From the cell containing the given text, extract its center point as (x, y) coordinate. 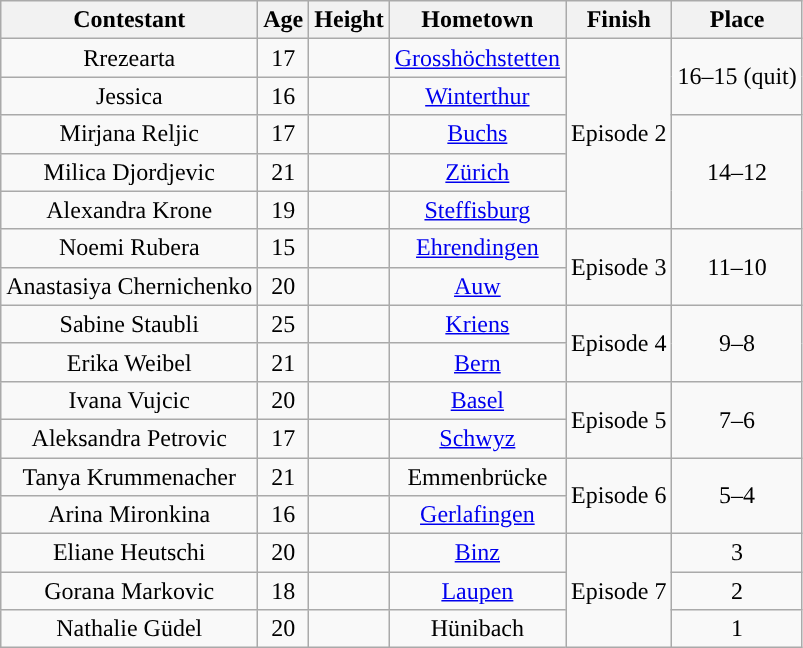
19 (284, 210)
Eliane Heutschi (130, 553)
Steffisburg (477, 210)
Nathalie Güdel (130, 629)
14–12 (737, 172)
Basel (477, 400)
15 (284, 248)
Episode 7 (619, 591)
Grosshöchstetten (477, 58)
Anastasiya Chernichenko (130, 286)
Gerlafingen (477, 515)
5–4 (737, 496)
Episode 6 (619, 496)
Auw (477, 286)
Buchs (477, 134)
Arina Mironkina (130, 515)
Episode 3 (619, 267)
Height (349, 20)
11–10 (737, 267)
Rrezearta (130, 58)
Kriens (477, 324)
2 (737, 591)
Mirjana Reljic (130, 134)
Hometown (477, 20)
Bern (477, 362)
Erika Weibel (130, 362)
Alexandra Krone (130, 210)
16–15 (quit) (737, 77)
Laupen (477, 591)
3 (737, 553)
Binz (477, 553)
Age (284, 20)
Winterthur (477, 96)
7–6 (737, 419)
25 (284, 324)
Tanya Krummenacher (130, 477)
Milica Djordjevic (130, 172)
Zürich (477, 172)
Ivana Vujcic (130, 400)
Episode 5 (619, 419)
Finish (619, 20)
Aleksandra Petrovic (130, 438)
18 (284, 591)
Episode 2 (619, 134)
Jessica (130, 96)
Hünibach (477, 629)
Emmenbrücke (477, 477)
1 (737, 629)
Gorana Markovic (130, 591)
9–8 (737, 343)
Episode 4 (619, 343)
Contestant (130, 20)
Sabine Staubli (130, 324)
Ehrendingen (477, 248)
Place (737, 20)
Schwyz (477, 438)
Noemi Rubera (130, 248)
